Detect which cell encompasses the target text, then output its (x, y) center coordinate. 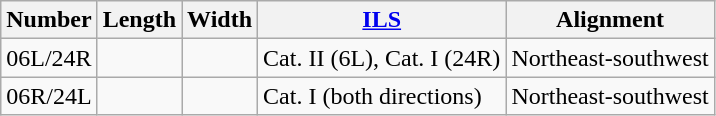
Alignment (610, 20)
06R/24L (49, 96)
Length (139, 20)
Cat. I (both directions) (382, 96)
Number (49, 20)
Cat. II (6L), Cat. I (24R) (382, 58)
ILS (382, 20)
06L/24R (49, 58)
Width (220, 20)
